Capture the cell that displays the provided text and extract its [X, Y] central coordinate. 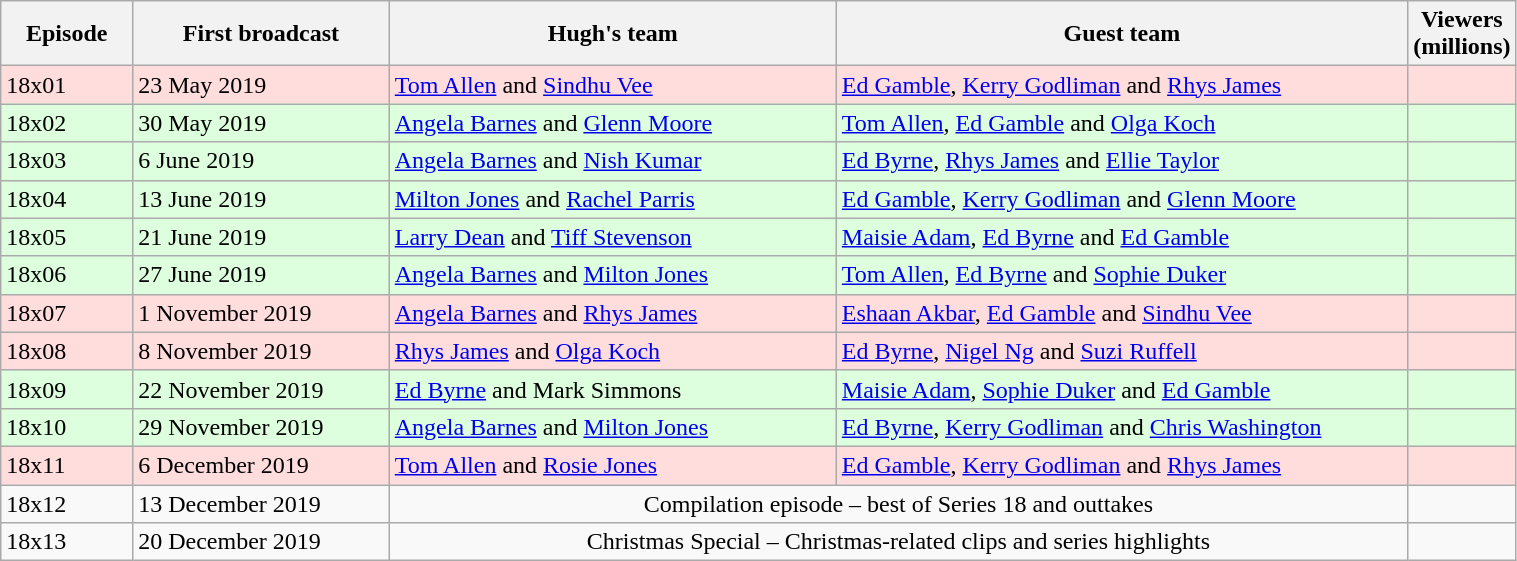
18x07 [67, 313]
Guest team [1122, 34]
Ed Gamble, Kerry Godliman and Glenn Moore [1122, 199]
18x03 [67, 161]
Compilation episode – best of Series 18 and outtakes [898, 503]
Hugh's team [612, 34]
13 June 2019 [262, 199]
8 November 2019 [262, 351]
Ed Byrne, Kerry Godliman and Chris Washington [1122, 427]
20 December 2019 [262, 542]
18x09 [67, 389]
13 December 2019 [262, 503]
27 June 2019 [262, 275]
Episode [67, 34]
18x04 [67, 199]
18x13 [67, 542]
Milton Jones and Rachel Parris [612, 199]
Viewers(millions) [1462, 34]
Angela Barnes and Glenn Moore [612, 123]
18x10 [67, 427]
Tom Allen, Ed Gamble and Olga Koch [1122, 123]
Eshaan Akbar, Ed Gamble and Sindhu Vee [1122, 313]
18x08 [67, 351]
18x12 [67, 503]
Tom Allen, Ed Byrne and Sophie Duker [1122, 275]
Christmas Special – Christmas-related clips and series highlights [898, 542]
29 November 2019 [262, 427]
Maisie Adam, Ed Byrne and Ed Gamble [1122, 237]
Angela Barnes and Rhys James [612, 313]
Larry Dean and Tiff Stevenson [612, 237]
1 November 2019 [262, 313]
Rhys James and Olga Koch [612, 351]
18x05 [67, 237]
18x02 [67, 123]
Angela Barnes and Nish Kumar [612, 161]
Tom Allen and Rosie Jones [612, 465]
18x01 [67, 85]
6 December 2019 [262, 465]
Tom Allen and Sindhu Vee [612, 85]
6 June 2019 [262, 161]
22 November 2019 [262, 389]
30 May 2019 [262, 123]
Ed Byrne, Rhys James and Ellie Taylor [1122, 161]
23 May 2019 [262, 85]
18x11 [67, 465]
First broadcast [262, 34]
Ed Byrne, Nigel Ng and Suzi Ruffell [1122, 351]
Maisie Adam, Sophie Duker and Ed Gamble [1122, 389]
Ed Byrne and Mark Simmons [612, 389]
21 June 2019 [262, 237]
18x06 [67, 275]
